For the text-containing cell, return its midpoint in (x, y) coordinate format. 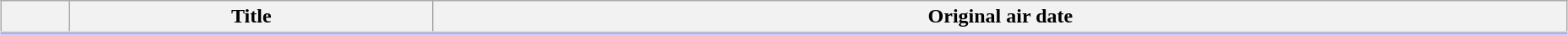
Original air date (1000, 17)
Title (251, 17)
